For the text-containing cell, return its midpoint in (X, Y) coordinate format. 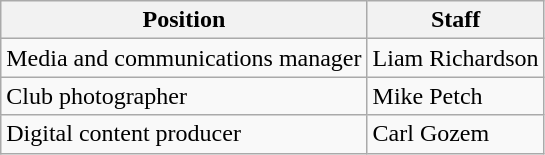
Mike Petch (456, 96)
Digital content producer (184, 134)
Liam Richardson (456, 58)
Carl Gozem (456, 134)
Position (184, 20)
Media and communications manager (184, 58)
Club photographer (184, 96)
Staff (456, 20)
